Find where the given text appears and provide that cell's center as [x, y] coordinate. 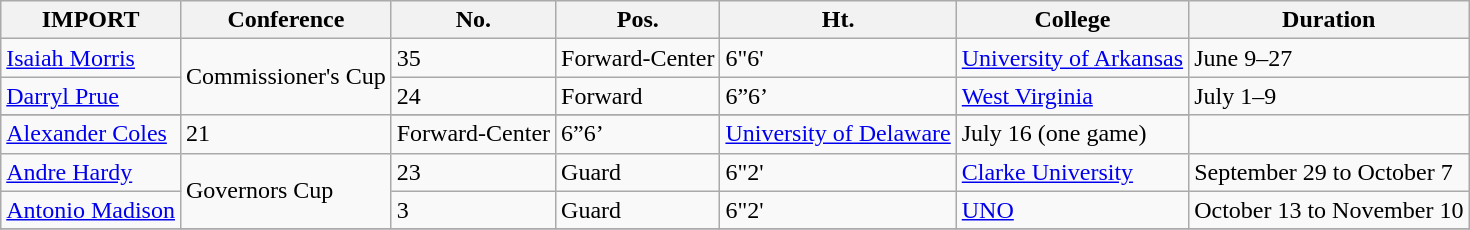
September 29 to October 7 [1329, 172]
June 9–27 [1329, 58]
University of Arkansas [1072, 58]
6"6' [838, 58]
Andre Hardy [91, 172]
West Virginia [1072, 96]
21 [286, 134]
23 [473, 172]
35 [473, 58]
Pos. [638, 20]
Governors Cup [286, 191]
Duration [1329, 20]
Clarke University [1072, 172]
IMPORT [91, 20]
UNO [1072, 210]
Darryl Prue [91, 96]
Alexander Coles [91, 134]
Commissioner's Cup [286, 77]
July 16 (one game) [1072, 134]
24 [473, 96]
October 13 to November 10 [1329, 210]
Forward [638, 96]
Isaiah Morris [91, 58]
No. [473, 20]
Antonio Madison [91, 210]
Conference [286, 20]
University of Delaware [838, 134]
July 1–9 [1329, 96]
Ht. [838, 20]
College [1072, 20]
3 [473, 210]
